Extract the (X, Y) coordinate from the center of the cell holding the provided text.  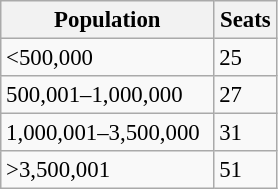
31 (246, 133)
25 (246, 58)
Population (108, 20)
500,001–1,000,000 (108, 95)
51 (246, 170)
>3,500,001 (108, 170)
27 (246, 95)
1,000,001–3,500,000 (108, 133)
<500,000 (108, 58)
Seats (246, 20)
